Extract the [X, Y] coordinate from the center of the cell holding the provided text.  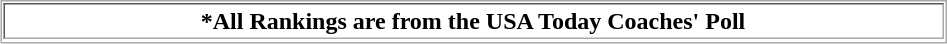
*All Rankings are from the USA Today Coaches' Poll [473, 21]
